Find where the given text appears and provide that cell's center as (X, Y) coordinate. 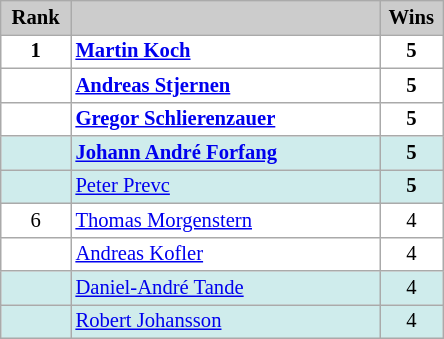
Wins (411, 17)
Robert Johansson (225, 321)
Rank (36, 17)
1 (36, 51)
Johann André Forfang (225, 153)
6 (36, 220)
Thomas Morgenstern (225, 220)
Andreas Kofler (225, 254)
Daniel-André Tande (225, 287)
Martin Koch (225, 51)
Andreas Stjernen (225, 85)
Gregor Schlierenzauer (225, 119)
Peter Prevc (225, 186)
